Return the (x, y) coordinate for the center point of the cell that contains the specified text.  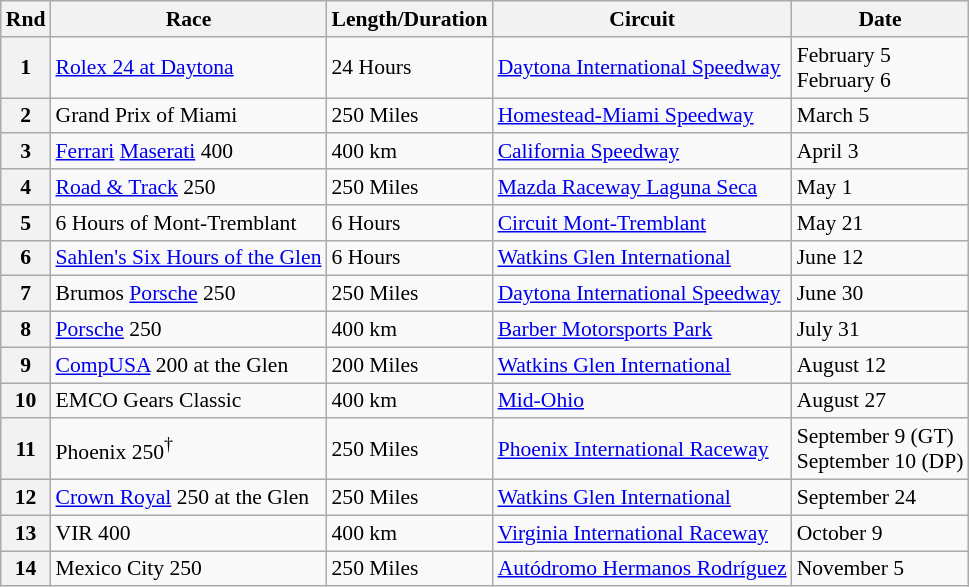
Circuit Mont-Tremblant (642, 223)
Autódromo Hermanos Rodríguez (642, 569)
Grand Prix of Miami (188, 116)
Rnd (26, 19)
Date (880, 19)
November 5 (880, 569)
June 30 (880, 294)
1 (26, 68)
Homestead-Miami Speedway (642, 116)
7 (26, 294)
200 Miles (410, 365)
June 12 (880, 258)
California Speedway (642, 152)
Mazda Raceway Laguna Seca (642, 187)
11 (26, 450)
2 (26, 116)
Road & Track 250 (188, 187)
Mexico City 250 (188, 569)
Porsche 250 (188, 330)
Phoenix International Raceway (642, 450)
24 Hours (410, 68)
6 Hours of Mont-Tremblant (188, 223)
May 1 (880, 187)
13 (26, 533)
February 5February 6 (880, 68)
CompUSA 200 at the Glen (188, 365)
October 9 (880, 533)
10 (26, 401)
March 5 (880, 116)
Barber Motorsports Park (642, 330)
April 3 (880, 152)
8 (26, 330)
September 9 (GT)September 10 (DP) (880, 450)
September 24 (880, 498)
12 (26, 498)
Circuit (642, 19)
6 (26, 258)
EMCO Gears Classic (188, 401)
14 (26, 569)
3 (26, 152)
Brumos Porsche 250 (188, 294)
Rolex 24 at Daytona (188, 68)
Mid-Ohio (642, 401)
August 27 (880, 401)
4 (26, 187)
Sahlen's Six Hours of the Glen (188, 258)
Crown Royal 250 at the Glen (188, 498)
July 31 (880, 330)
9 (26, 365)
August 12 (880, 365)
Phoenix 250† (188, 450)
Race (188, 19)
VIR 400 (188, 533)
Length/Duration (410, 19)
May 21 (880, 223)
Virginia International Raceway (642, 533)
5 (26, 223)
Ferrari Maserati 400 (188, 152)
